Search for the cell housing the specified text and yield its [x, y] center coordinate. 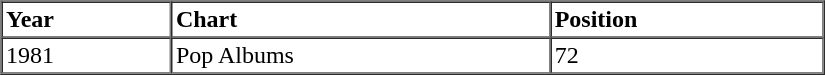
Chart [360, 20]
Pop Albums [360, 56]
72 [686, 56]
Position [686, 20]
Year [87, 20]
1981 [87, 56]
